From the cell containing the given text, extract its center point as (X, Y) coordinate. 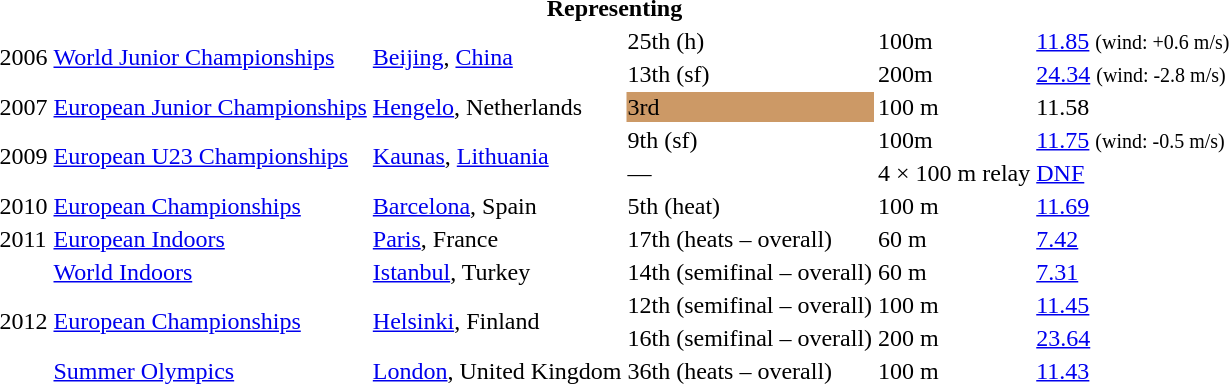
Helsinki, Finland (497, 322)
European Indoors (210, 239)
13th (sf) (750, 74)
200m (954, 74)
Paris, France (497, 239)
Hengelo, Netherlands (497, 107)
9th (sf) (750, 140)
14th (semifinal – overall) (750, 272)
12th (semifinal – overall) (750, 305)
Istanbul, Turkey (497, 272)
World Junior Championships (210, 58)
Kaunas, Lithuania (497, 156)
200 m (954, 338)
17th (heats – overall) (750, 239)
4 × 100 m relay (954, 173)
25th (h) (750, 41)
European Junior Championships (210, 107)
16th (semifinal – overall) (750, 338)
3rd (750, 107)
Beijing, China (497, 58)
World Indoors (210, 272)
European U23 Championships (210, 156)
5th (heat) (750, 206)
— (750, 173)
Barcelona, Spain (497, 206)
